Determine the [x, y] coordinate at the center of the cell enclosing the given text.  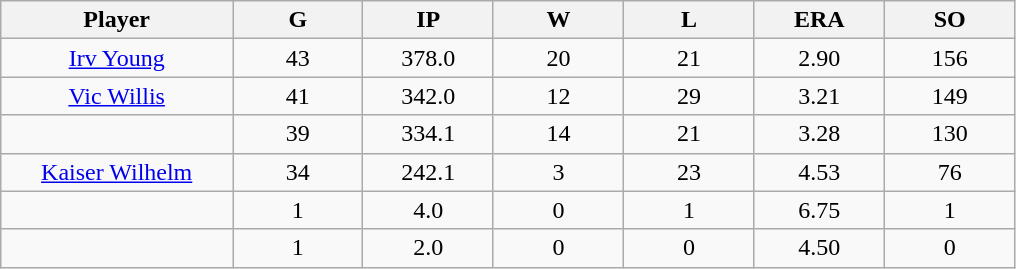
20 [558, 58]
12 [558, 96]
39 [298, 134]
34 [298, 172]
149 [950, 96]
130 [950, 134]
242.1 [428, 172]
342.0 [428, 96]
Kaiser Wilhelm [117, 172]
3.21 [819, 96]
4.50 [819, 248]
G [298, 20]
SO [950, 20]
Player [117, 20]
23 [689, 172]
L [689, 20]
43 [298, 58]
6.75 [819, 210]
Vic Willis [117, 96]
76 [950, 172]
334.1 [428, 134]
Irv Young [117, 58]
41 [298, 96]
4.53 [819, 172]
29 [689, 96]
2.0 [428, 248]
2.90 [819, 58]
ERA [819, 20]
378.0 [428, 58]
4.0 [428, 210]
3 [558, 172]
14 [558, 134]
IP [428, 20]
156 [950, 58]
W [558, 20]
3.28 [819, 134]
